Pinpoint the cell where the given text exists, returning its (X, Y) midpoint coordinate. 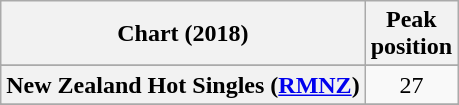
27 (411, 85)
Peak position (411, 34)
New Zealand Hot Singles (RMNZ) (183, 85)
Chart (2018) (183, 34)
